Output the (X, Y) coordinate of the center of the cell containing the given text.  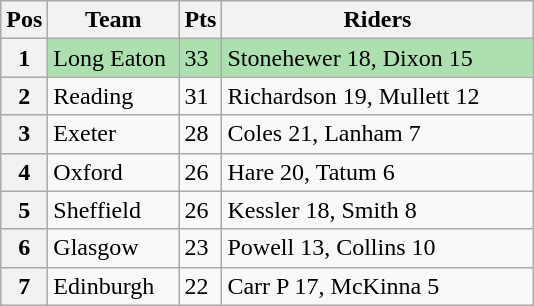
Richardson 19, Mullett 12 (378, 96)
22 (200, 286)
7 (24, 286)
Reading (114, 96)
31 (200, 96)
1 (24, 58)
Riders (378, 20)
Edinburgh (114, 286)
Kessler 18, Smith 8 (378, 210)
Pts (200, 20)
Pos (24, 20)
Coles 21, Lanham 7 (378, 134)
33 (200, 58)
Exeter (114, 134)
Sheffield (114, 210)
Powell 13, Collins 10 (378, 248)
Oxford (114, 172)
23 (200, 248)
Team (114, 20)
Stonehewer 18, Dixon 15 (378, 58)
3 (24, 134)
4 (24, 172)
Glasgow (114, 248)
Long Eaton (114, 58)
28 (200, 134)
5 (24, 210)
6 (24, 248)
2 (24, 96)
Hare 20, Tatum 6 (378, 172)
Carr P 17, McKinna 5 (378, 286)
